For the text-containing cell, return its midpoint in (X, Y) coordinate format. 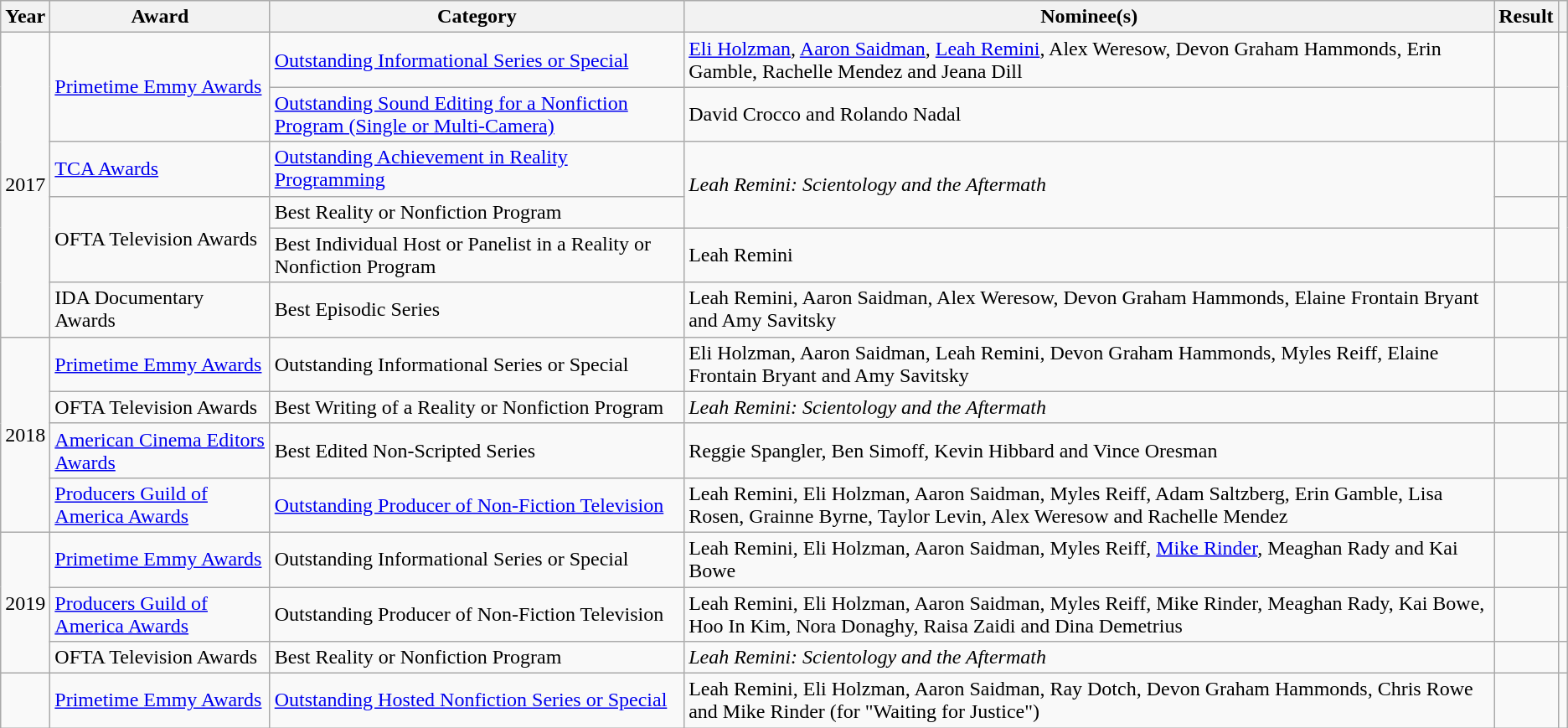
Leah Remini, Eli Holzman, Aaron Saidman, Myles Reiff, Mike Rinder, Meaghan Rady, Kai Bowe, Hoo In Kim, Nora Donaghy, Raisa Zaidi and Dina Demetrius (1089, 613)
Leah Remini, Eli Holzman, Aaron Saidman, Ray Dotch, Devon Graham Hammonds, Chris Rowe and Mike Rinder (for "Waiting for Justice") (1089, 700)
TCA Awards (160, 169)
Category (477, 17)
Result (1526, 17)
American Cinema Editors Awards (160, 451)
Reggie Spangler, Ben Simoff, Kevin Hibbard and Vince Oresman (1089, 451)
David Crocco and Rolando Nadal (1089, 114)
Best Edited Non-Scripted Series (477, 451)
IDA Documentary Awards (160, 310)
Year (25, 17)
Outstanding Achievement in Reality Programming (477, 169)
Award (160, 17)
2017 (25, 184)
Nominee(s) (1089, 17)
Leah Remini (1089, 255)
2019 (25, 602)
Outstanding Hosted Nonfiction Series or Special (477, 700)
2018 (25, 434)
Best Episodic Series (477, 310)
Eli Holzman, Aaron Saidman, Leah Remini, Devon Graham Hammonds, Myles Reiff, Elaine Frontain Bryant and Amy Savitsky (1089, 364)
Best Individual Host or Panelist in a Reality or Nonfiction Program (477, 255)
Best Writing of a Reality or Nonfiction Program (477, 407)
Leah Remini, Eli Holzman, Aaron Saidman, Myles Reiff, Mike Rinder, Meaghan Rady and Kai Bowe (1089, 560)
Outstanding Sound Editing for a Nonfiction Program (Single or Multi-Camera) (477, 114)
Eli Holzman, Aaron Saidman, Leah Remini, Alex Weresow, Devon Graham Hammonds, Erin Gamble, Rachelle Mendez and Jeana Dill (1089, 60)
Leah Remini, Aaron Saidman, Alex Weresow, Devon Graham Hammonds, Elaine Frontain Bryant and Amy Savitsky (1089, 310)
